Find where the given text appears and provide that cell's center as [x, y] coordinate. 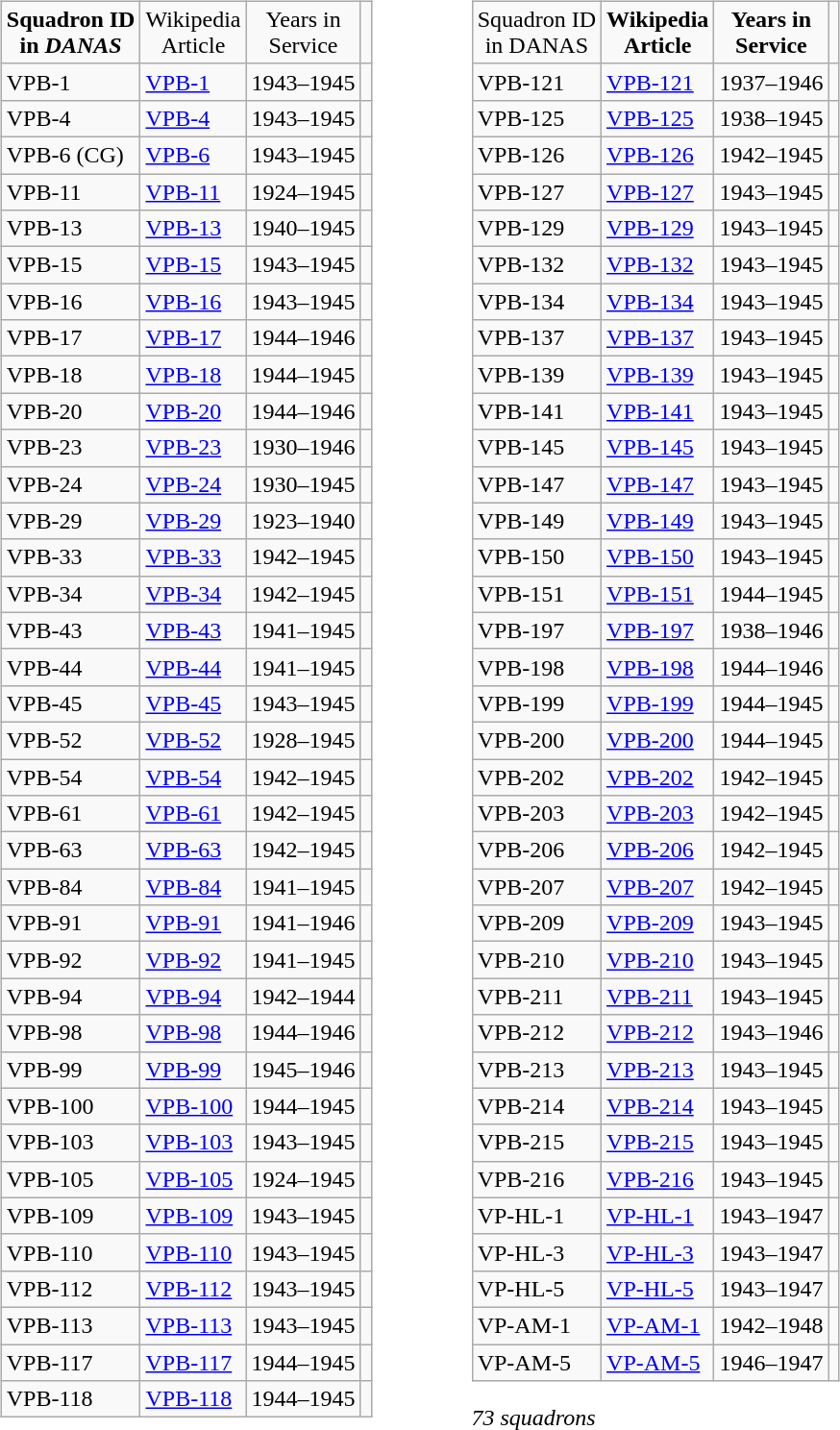
1923–1940 [304, 521]
1941–1946 [304, 924]
1945–1946 [304, 1070]
VPB-6 (CG) [71, 155]
1942–1944 [304, 997]
1938–1945 [771, 118]
VPB-6 [193, 155]
1943–1946 [771, 1033]
1946–1947 [771, 1362]
1930–1946 [304, 448]
1928–1945 [304, 740]
1937–1946 [771, 82]
1940–1945 [304, 229]
1930–1945 [304, 484]
1938–1946 [771, 630]
1942–1948 [771, 1325]
